Output the (x, y) coordinate of the center of the cell containing the given text.  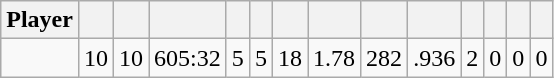
Player (40, 20)
282 (384, 58)
.936 (434, 58)
1.78 (334, 58)
18 (290, 58)
605:32 (188, 58)
2 (472, 58)
